Return the [X, Y] coordinate for the center point of the cell that contains the specified text.  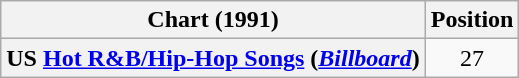
US Hot R&B/Hip-Hop Songs (Billboard) [213, 58]
Position [472, 20]
Chart (1991) [213, 20]
27 [472, 58]
